Return the (x, y) coordinate for the center point of the cell that contains the specified text.  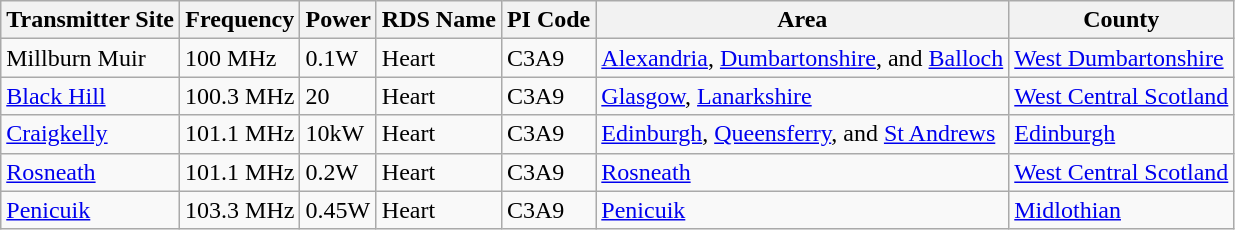
103.3 MHz (240, 210)
0.1W (338, 58)
Midlothian (1122, 210)
Edinburgh, Queensferry, and St Andrews (802, 134)
Edinburgh (1122, 134)
Area (802, 20)
0.45W (338, 210)
Millburn Muir (90, 58)
Frequency (240, 20)
Craigkelly (90, 134)
10kW (338, 134)
Glasgow, Lanarkshire (802, 96)
100.3 MHz (240, 96)
0.2W (338, 172)
West Dumbartonshire (1122, 58)
Black Hill (90, 96)
RDS Name (438, 20)
PI Code (548, 20)
100 MHz (240, 58)
County (1122, 20)
20 (338, 96)
Alexandria, Dumbartonshire, and Balloch (802, 58)
Power (338, 20)
Transmitter Site (90, 20)
